Capture the cell that displays the provided text and extract its (X, Y) central coordinate. 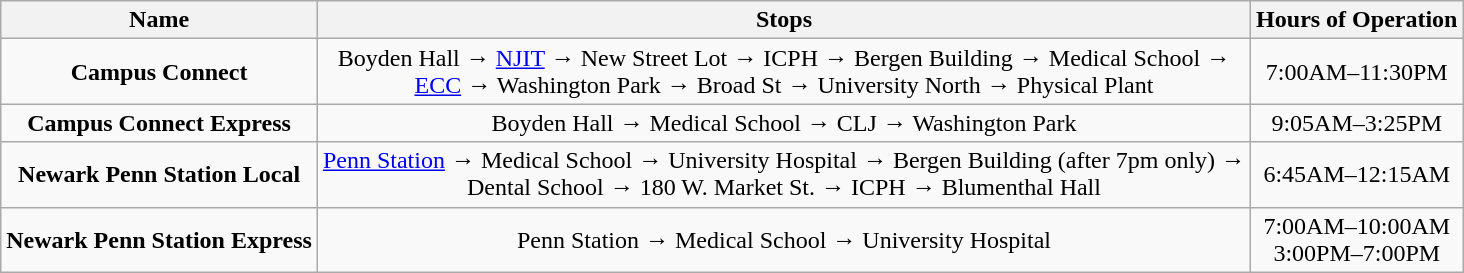
6:45AM–12:15AM (1357, 174)
Name (160, 20)
Stops (784, 20)
Newark Penn Station Express (160, 240)
Newark Penn Station Local (160, 174)
Penn Station → Medical School → University Hospital → Bergen Building (after 7pm only) →Dental School → 180 W. Market St. → ICPH → Blumenthal Hall (784, 174)
7:00AM–10:00AM3:00PM–7:00PM (1357, 240)
9:05AM–3:25PM (1357, 123)
7:00AM–11:30PM (1357, 72)
Hours of Operation (1357, 20)
Boyden Hall → Medical School → CLJ → Washington Park (784, 123)
Penn Station → Medical School → University Hospital (784, 240)
Campus Connect Express (160, 123)
Boyden Hall → NJIT → New Street Lot → ICPH → Bergen Building → Medical School →ECC → Washington Park → Broad St → University North → Physical Plant (784, 72)
Campus Connect (160, 72)
